Find where the given text appears and provide that cell's center as [x, y] coordinate. 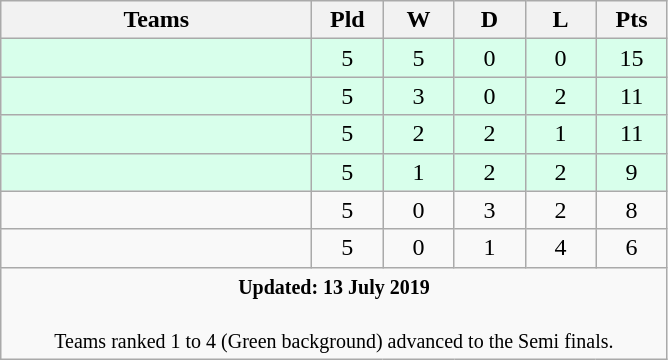
6 [632, 248]
15 [632, 58]
9 [632, 172]
L [560, 20]
W [418, 20]
Teams [156, 20]
Updated: 13 July 2019 Teams ranked 1 to 4 (Green background) advanced to the Semi finals. [334, 313]
Pts [632, 20]
4 [560, 248]
Pld [348, 20]
8 [632, 210]
D [490, 20]
